Detect which cell encompasses the target text, then output its (X, Y) center coordinate. 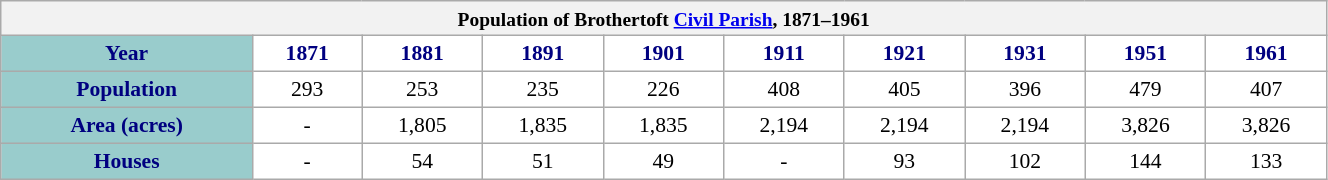
Population (127, 90)
407 (1266, 90)
235 (542, 90)
408 (784, 90)
1901 (664, 54)
93 (904, 162)
54 (422, 162)
1,805 (422, 126)
1881 (422, 54)
1961 (1266, 54)
102 (1026, 162)
253 (422, 90)
Houses (127, 162)
226 (664, 90)
1951 (1146, 54)
144 (1146, 162)
Population of Brothertoft Civil Parish, 1871–1961 (664, 18)
Area (acres) (127, 126)
1891 (542, 54)
1931 (1026, 54)
49 (664, 162)
Year (127, 54)
479 (1146, 90)
293 (306, 90)
405 (904, 90)
1921 (904, 54)
1871 (306, 54)
51 (542, 162)
396 (1026, 90)
1911 (784, 54)
133 (1266, 162)
